Scan for the cell matching the given text and deliver its (X, Y) coordinate at center. 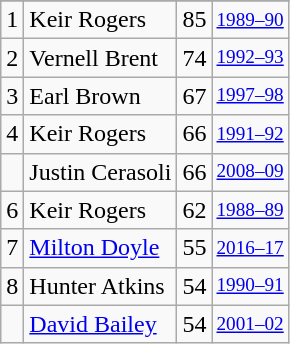
1991–92 (250, 134)
1 (12, 20)
55 (194, 248)
Earl Brown (100, 96)
8 (12, 286)
2008–09 (250, 172)
3 (12, 96)
2 (12, 58)
1992–93 (250, 58)
1989–90 (250, 20)
85 (194, 20)
62 (194, 210)
2001–02 (250, 324)
Vernell Brent (100, 58)
6 (12, 210)
David Bailey (100, 324)
74 (194, 58)
2016–17 (250, 248)
4 (12, 134)
1988–89 (250, 210)
1990–91 (250, 286)
Hunter Atkins (100, 286)
7 (12, 248)
Justin Cerasoli (100, 172)
1997–98 (250, 96)
67 (194, 96)
Milton Doyle (100, 248)
